Extract the (X, Y) coordinate from the center of the cell holding the provided text.  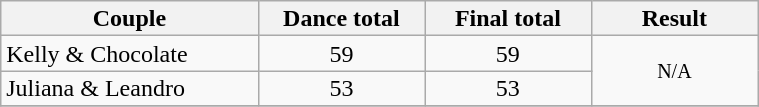
Final total (508, 18)
Couple (130, 18)
Dance total (341, 18)
Juliana & Leandro (130, 88)
Kelly & Chocolate (130, 54)
N/A (674, 71)
Result (674, 18)
